Locate the cell with the specified text and output its (x, y) center coordinate. 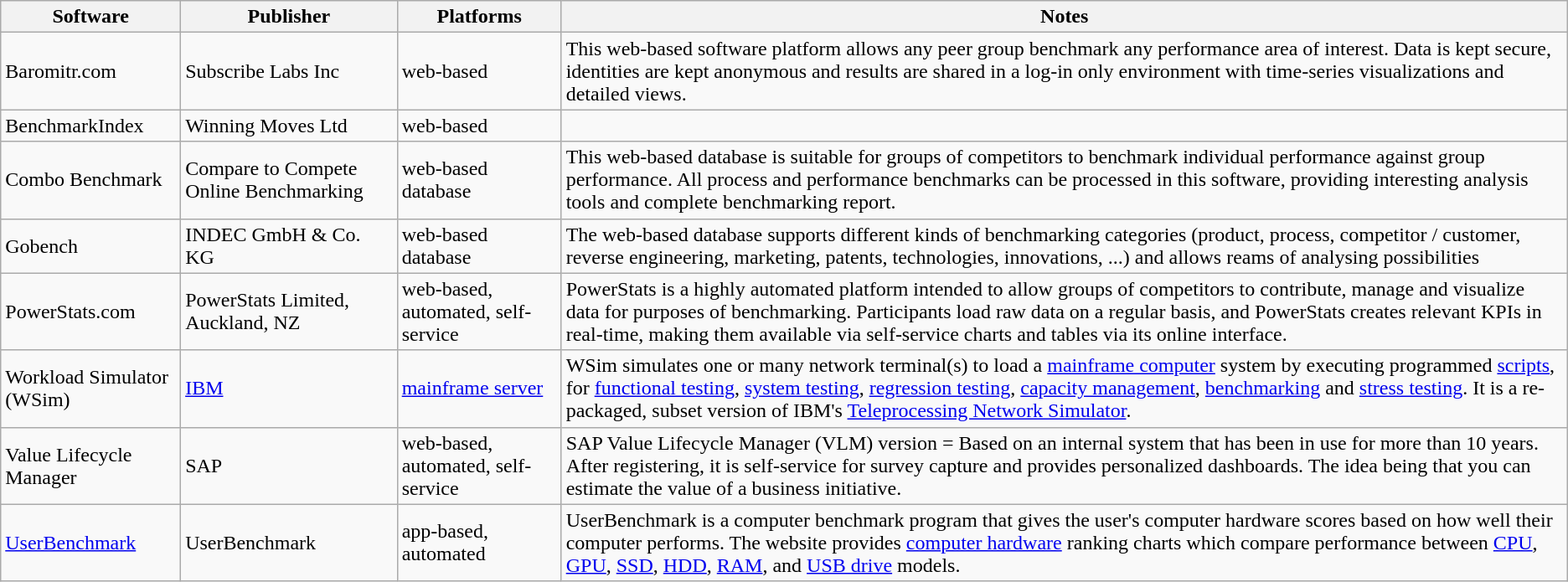
BenchmarkIndex (90, 126)
Workload Simulator (WSim) (90, 389)
Platforms (479, 17)
Publisher (290, 17)
Baromitr.com (90, 71)
SAP (290, 466)
PowerStats Limited, Auckland, NZ (290, 312)
PowerStats.com (90, 312)
Compare to Compete Online Benchmarking (290, 180)
Winning Moves Ltd (290, 126)
app-based, automated (479, 543)
Software (90, 17)
IBM (290, 389)
mainframe server (479, 389)
INDEC GmbH & Co. KG (290, 246)
Notes (1064, 17)
Subscribe Labs Inc (290, 71)
Value Lifecycle Manager (90, 466)
Combo Benchmark (90, 180)
Gobench (90, 246)
